Return the [X, Y] coordinate for the center point of the cell that contains the specified text.  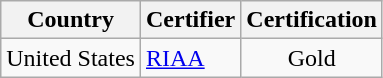
RIAA [190, 58]
Country [71, 20]
Certification [312, 20]
Certifier [190, 20]
Gold [312, 58]
United States [71, 58]
